From the cell containing the given text, extract its center point as (X, Y) coordinate. 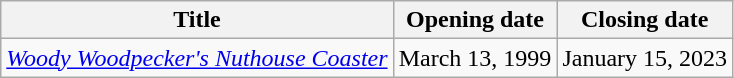
Title (197, 20)
March 13, 1999 (475, 58)
Opening date (475, 20)
January 15, 2023 (645, 58)
Woody Woodpecker's Nuthouse Coaster (197, 58)
Closing date (645, 20)
